Output the (x, y) coordinate of the center of the cell containing the given text.  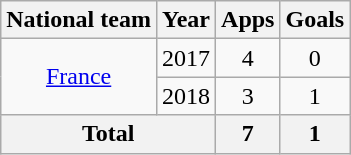
Goals (315, 20)
4 (248, 58)
0 (315, 58)
France (79, 77)
National team (79, 20)
Apps (248, 20)
2017 (186, 58)
Total (108, 134)
7 (248, 134)
2018 (186, 96)
Year (186, 20)
3 (248, 96)
